Detect which cell encompasses the target text, then output its [x, y] center coordinate. 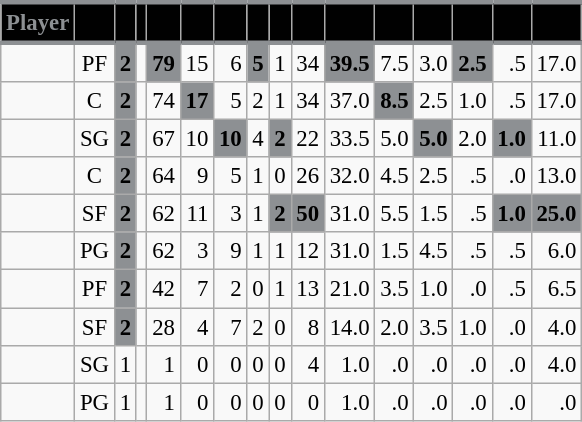
5.5 [394, 214]
12 [308, 251]
Player [38, 22]
26 [308, 176]
33.5 [349, 139]
79 [164, 62]
74 [164, 101]
6.5 [556, 289]
6.0 [556, 251]
50 [308, 214]
28 [164, 327]
32.0 [349, 176]
8.5 [394, 101]
37.0 [349, 101]
67 [164, 139]
22 [308, 139]
14.0 [349, 327]
11.0 [556, 139]
3.0 [434, 62]
15 [196, 62]
6 [230, 62]
21.0 [349, 289]
64 [164, 176]
13 [308, 289]
17 [196, 101]
25.0 [556, 214]
11 [196, 214]
7.5 [394, 62]
13.0 [556, 176]
8 [308, 327]
39.5 [349, 62]
42 [164, 289]
